Scan for the cell matching the given text and deliver its [x, y] coordinate at center. 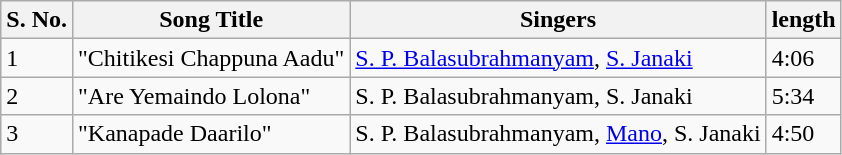
S. No. [37, 20]
2 [37, 96]
S. P. Balasubrahmanyam, Mano, S. Janaki [558, 134]
1 [37, 58]
3 [37, 134]
"Kanapade Daarilo" [210, 134]
5:34 [804, 96]
4:06 [804, 58]
Singers [558, 20]
Song Title [210, 20]
"Chitikesi Chappuna Aadu" [210, 58]
length [804, 20]
"Are Yemaindo Lolona" [210, 96]
4:50 [804, 134]
